Return (x, y) of the center of cell containing provided text 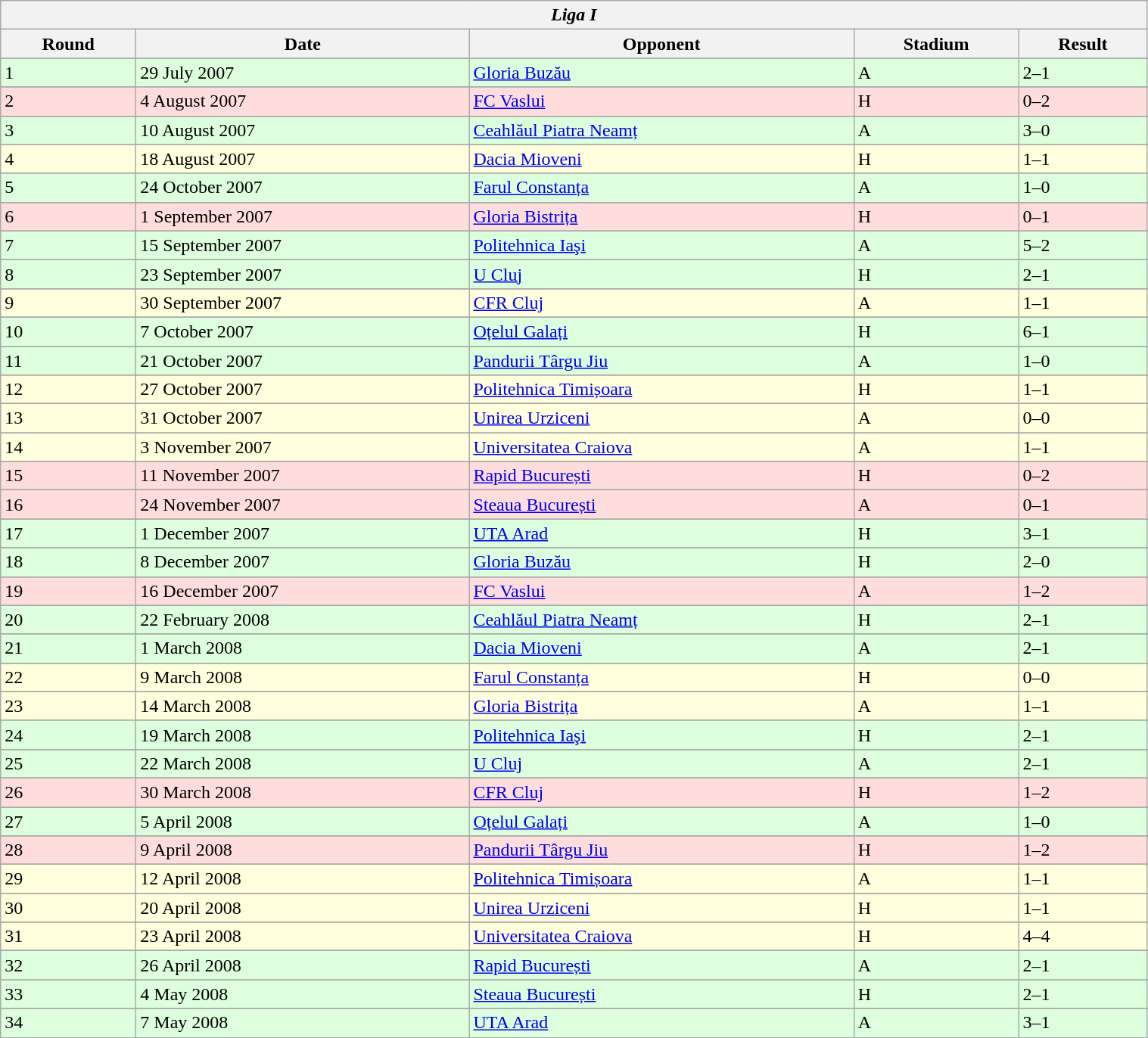
7 May 2008 (303, 1023)
5 April 2008 (303, 821)
11 November 2007 (303, 476)
22 (68, 677)
4 August 2007 (303, 101)
1 September 2007 (303, 216)
24 (68, 735)
29 (68, 879)
16 (68, 505)
14 March 2008 (303, 706)
10 August 2007 (303, 130)
Opponent (661, 44)
10 (68, 331)
9 April 2008 (303, 850)
14 (68, 447)
4 May 2008 (303, 994)
32 (68, 965)
26 April 2008 (303, 965)
26 (68, 792)
19 March 2008 (303, 735)
4 (68, 159)
6–1 (1083, 331)
Liga I (574, 15)
18 (68, 562)
20 April 2008 (303, 908)
31 (68, 937)
30 September 2007 (303, 303)
29 July 2007 (303, 73)
24 November 2007 (303, 505)
3–0 (1083, 130)
3 November 2007 (303, 447)
Date (303, 44)
21 (68, 648)
5–2 (1083, 245)
7 October 2007 (303, 331)
8 December 2007 (303, 562)
23 (68, 706)
3 (68, 130)
1 (68, 73)
27 October 2007 (303, 390)
5 (68, 188)
17 (68, 533)
15 (68, 476)
15 September 2007 (303, 245)
8 (68, 274)
2 (68, 101)
Round (68, 44)
Result (1083, 44)
12 (68, 390)
13 (68, 418)
34 (68, 1023)
4–4 (1083, 937)
7 (68, 245)
11 (68, 361)
33 (68, 994)
22 February 2008 (303, 620)
23 April 2008 (303, 937)
16 December 2007 (303, 591)
30 March 2008 (303, 792)
25 (68, 763)
12 April 2008 (303, 879)
19 (68, 591)
28 (68, 850)
9 March 2008 (303, 677)
2–0 (1083, 562)
20 (68, 620)
Stadium (936, 44)
24 October 2007 (303, 188)
1 March 2008 (303, 648)
31 October 2007 (303, 418)
30 (68, 908)
9 (68, 303)
1 December 2007 (303, 533)
23 September 2007 (303, 274)
6 (68, 216)
27 (68, 821)
21 October 2007 (303, 361)
22 March 2008 (303, 763)
18 August 2007 (303, 159)
